Pinpoint the cell where the given text exists, returning its [X, Y] midpoint coordinate. 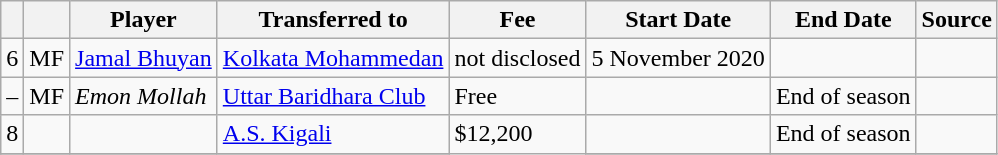
Transferred to [333, 20]
Uttar Baridhara Club [333, 96]
6 [12, 58]
End Date [843, 20]
Source [956, 20]
Free [518, 96]
not disclosed [518, 58]
Fee [518, 20]
$12,200 [518, 134]
– [12, 96]
A.S. Kigali [333, 134]
Player [144, 20]
5 November 2020 [678, 58]
Kolkata Mohammedan [333, 58]
8 [12, 134]
Jamal Bhuyan [144, 58]
Start Date [678, 20]
Emon Mollah [144, 96]
